Scan for the cell matching the given text and deliver its (x, y) coordinate at center. 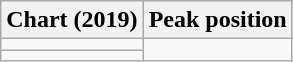
Peak position (218, 20)
Chart (2019) (72, 20)
